Return (x, y) of the center of cell containing provided text 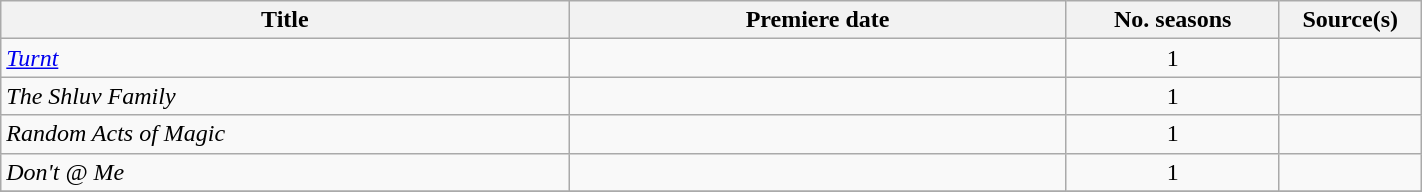
Don't @ Me (285, 172)
No. seasons (1172, 20)
Source(s) (1350, 20)
Random Acts of Magic (285, 134)
Turnt (285, 58)
Premiere date (818, 20)
Title (285, 20)
The Shluv Family (285, 96)
